Return [X, Y] of the center of cell containing provided text 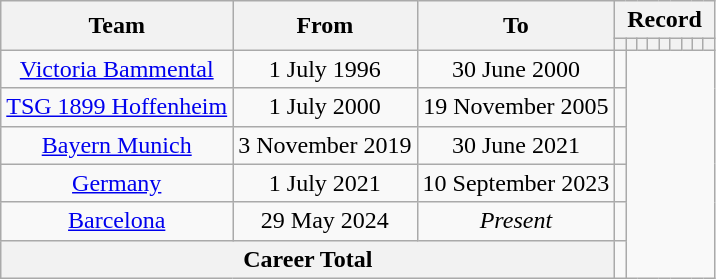
Barcelona [117, 221]
TSG 1899 Hoffenheim [117, 107]
Victoria Bammental [117, 69]
1 July 2000 [325, 107]
30 June 2021 [516, 145]
From [325, 26]
Record [665, 20]
Present [516, 221]
Bayern Munich [117, 145]
Germany [117, 183]
To [516, 26]
3 November 2019 [325, 145]
1 July 2021 [325, 183]
10 September 2023 [516, 183]
19 November 2005 [516, 107]
1 July 1996 [325, 69]
30 June 2000 [516, 69]
29 May 2024 [325, 221]
Team [117, 26]
Career Total [308, 259]
